Provide the (X, Y) coordinate of the cell's center where the given text is located.  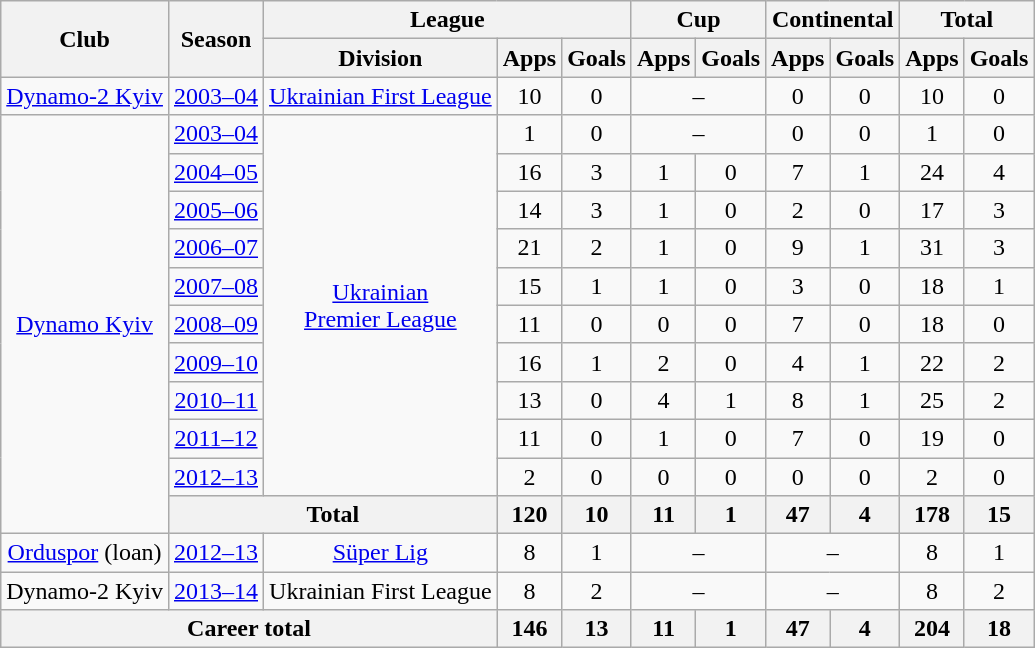
Dynamo Kyiv (85, 324)
League (448, 20)
120 (529, 515)
19 (932, 438)
178 (932, 515)
2013–14 (216, 591)
2006–07 (216, 248)
Ukrainian Premier League (381, 306)
14 (529, 210)
2009–10 (216, 362)
Süper Lig (381, 553)
24 (932, 172)
31 (932, 248)
2004–05 (216, 172)
Club (85, 39)
17 (932, 210)
25 (932, 400)
146 (529, 629)
2011–12 (216, 438)
204 (932, 629)
22 (932, 362)
2010–11 (216, 400)
Orduspor (loan) (85, 553)
Cup (698, 20)
2005–06 (216, 210)
Season (216, 39)
9 (798, 248)
2007–08 (216, 286)
2008–09 (216, 324)
Division (381, 58)
Career total (249, 629)
21 (529, 248)
Continental (833, 20)
